Search for the cell housing the specified text and yield its (X, Y) center coordinate. 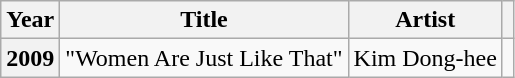
Title (204, 20)
Artist (425, 20)
2009 (30, 58)
Year (30, 20)
Kim Dong-hee (425, 58)
"Women Are Just Like That" (204, 58)
